Extract the [X, Y] coordinate from the center of the cell holding the provided text.  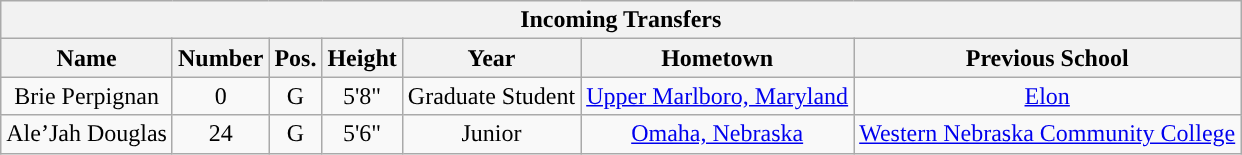
Number [220, 58]
Brie Perpignan [87, 96]
5'8" [362, 96]
Omaha, Nebraska [718, 134]
Year [491, 58]
Elon [1048, 96]
Junior [491, 134]
Previous School [1048, 58]
5'6" [362, 134]
Pos. [296, 58]
Upper Marlboro, Maryland [718, 96]
Graduate Student [491, 96]
Western Nebraska Community College [1048, 134]
Name [87, 58]
Hometown [718, 58]
Ale’Jah Douglas [87, 134]
Incoming Transfers [621, 20]
Height [362, 58]
24 [220, 134]
0 [220, 96]
